Return (X, Y) of the center of cell containing provided text 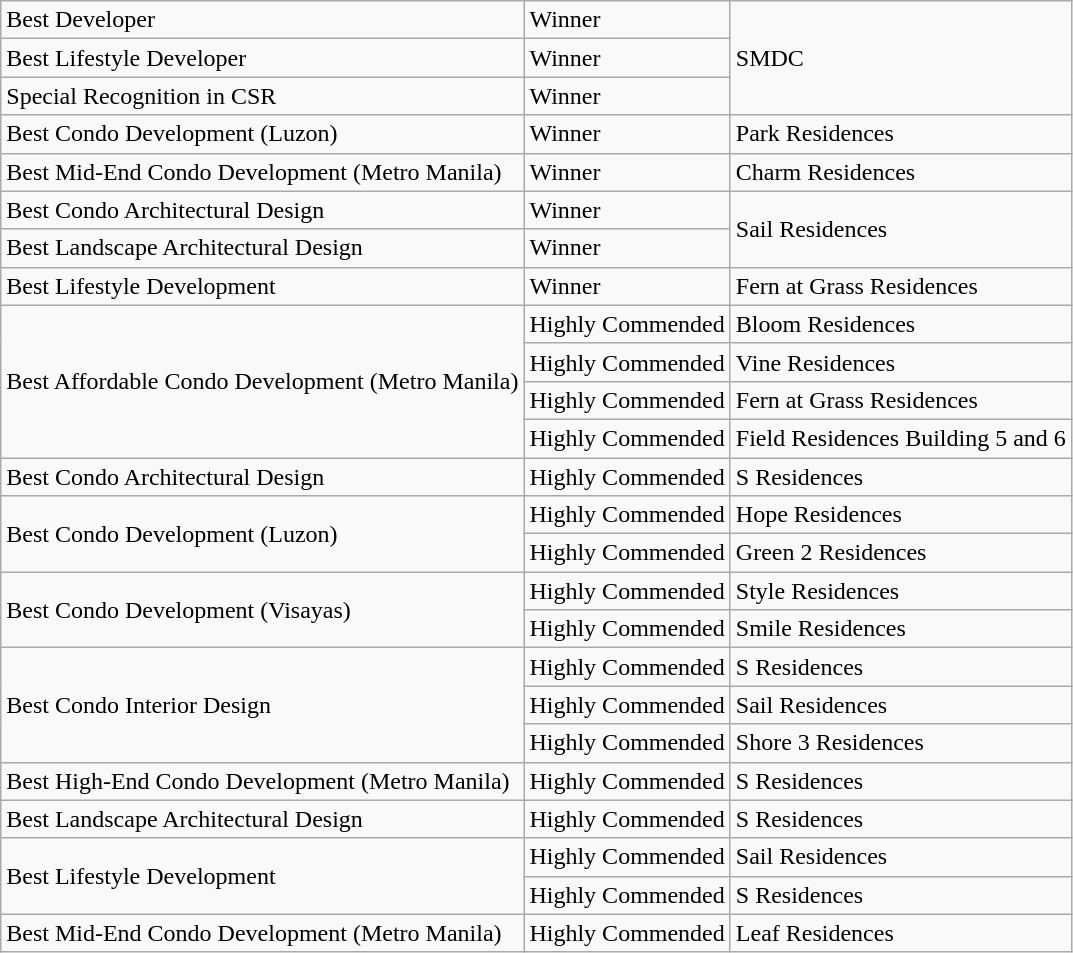
Leaf Residences (900, 933)
Park Residences (900, 134)
Charm Residences (900, 172)
Vine Residences (900, 362)
Green 2 Residences (900, 553)
Best Condo Development (Visayas) (262, 610)
Hope Residences (900, 515)
Bloom Residences (900, 324)
Style Residences (900, 591)
Special Recognition in CSR (262, 96)
Best Developer (262, 20)
Shore 3 Residences (900, 743)
Field Residences Building 5 and 6 (900, 438)
Best Lifestyle Developer (262, 58)
Best High-End Condo Development (Metro Manila) (262, 781)
Best Condo Interior Design (262, 705)
Best Affordable Condo Development (Metro Manila) (262, 381)
SMDC (900, 58)
Smile Residences (900, 629)
